Search for the cell housing the specified text and yield its [x, y] center coordinate. 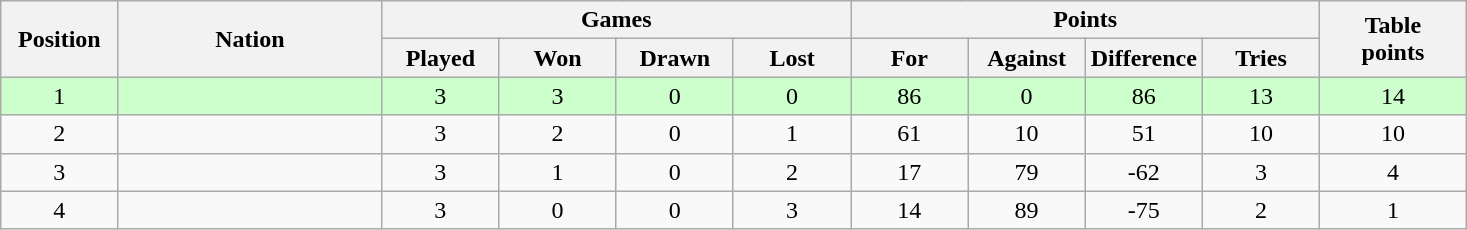
17 [910, 172]
-62 [1144, 172]
61 [910, 134]
89 [1026, 210]
Nation [250, 39]
-75 [1144, 210]
Played [440, 58]
Drawn [674, 58]
Lost [792, 58]
Points [1086, 20]
Against [1026, 58]
Position [60, 39]
Games [616, 20]
51 [1144, 134]
13 [1260, 96]
Difference [1144, 58]
For [910, 58]
Tablepoints [1394, 39]
79 [1026, 172]
Tries [1260, 58]
Won [558, 58]
